Return (X, Y) of the center of cell containing provided text 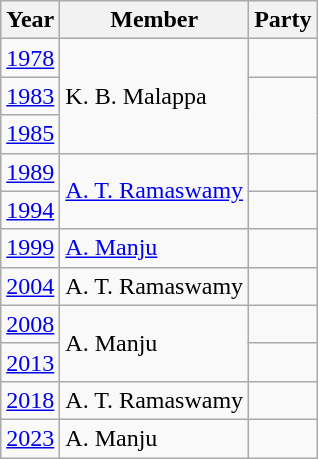
2023 (30, 438)
1978 (30, 58)
1985 (30, 134)
2008 (30, 324)
2013 (30, 362)
Year (30, 20)
2018 (30, 400)
1999 (30, 248)
Party (283, 20)
1989 (30, 172)
K. B. Malappa (154, 96)
1983 (30, 96)
Member (154, 20)
2004 (30, 286)
1994 (30, 210)
